Return the (x, y) coordinate for the center point of the cell that contains the specified text.  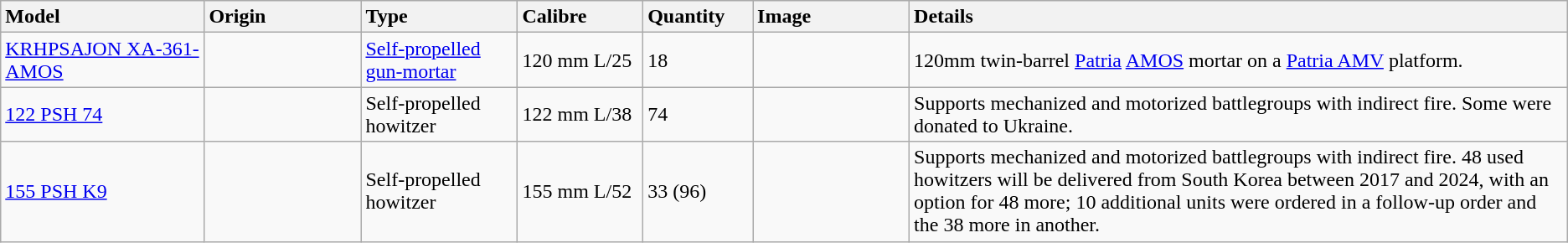
18 (699, 60)
120mm twin-barrel Patria AMOS mortar on a Patria AMV platform. (1239, 60)
74 (699, 114)
Self-propelled gun-mortar (439, 60)
155 PSH K9 (102, 191)
Image (831, 17)
Type (439, 17)
KRHPSAJON XA-361-AMOS (102, 60)
122 mm L/38 (580, 114)
33 (96) (699, 191)
155 mm L/52 (580, 191)
Quantity (699, 17)
Model (102, 17)
Calibre (580, 17)
122 PSH 74 (102, 114)
120 mm L/25 (580, 60)
Origin (283, 17)
Details (1239, 17)
Supports mechanized and motorized battlegroups with indirect fire. Some were donated to Ukraine. (1239, 114)
